For the text-containing cell, return its midpoint in [x, y] coordinate format. 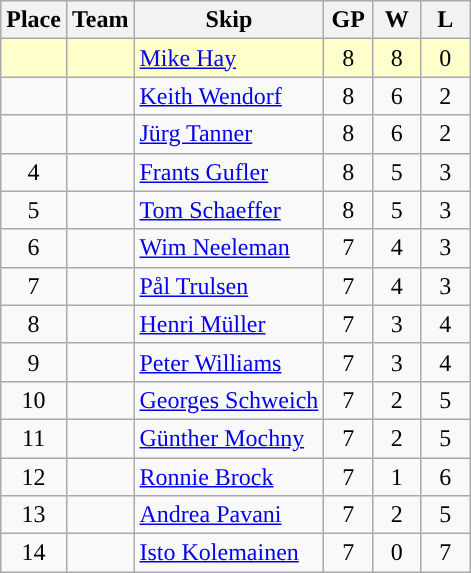
Georges Schweich [229, 400]
Jürg Tanner [229, 134]
Peter Williams [229, 362]
Henri Müller [229, 324]
W [396, 20]
Andrea Pavani [229, 515]
Günther Mochny [229, 438]
Pål Trulsen [229, 286]
13 [34, 515]
Frants Gufler [229, 172]
12 [34, 477]
10 [34, 400]
11 [34, 438]
Keith Wendorf [229, 96]
1 [396, 477]
Mike Hay [229, 58]
Place [34, 20]
9 [34, 362]
Tom Schaeffer [229, 210]
Ronnie Brock [229, 477]
Isto Kolemainen [229, 553]
L [446, 20]
GP [348, 20]
Skip [229, 20]
Team [100, 20]
14 [34, 553]
Wim Neeleman [229, 248]
